Provide the [X, Y] coordinate of the cell's center where the given text is located.  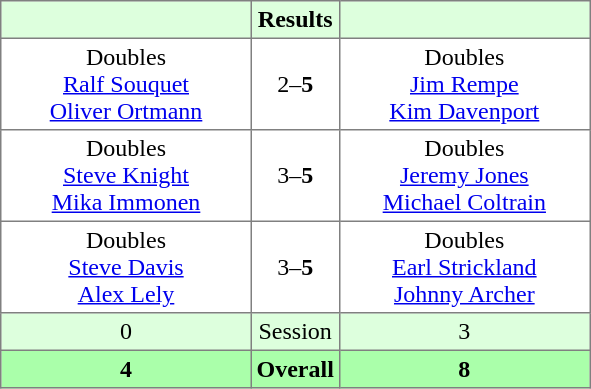
4 [126, 369]
DoublesEarl StricklandJohnny Archer [464, 267]
DoublesRalf SouquetOliver Ortmann [126, 84]
3 [464, 332]
DoublesSteve DavisAlex Lely [126, 267]
Results [295, 20]
DoublesJim RempeKim Davenport [464, 84]
Session [295, 332]
DoublesJeremy JonesMichael Coltrain [464, 176]
2–5 [295, 84]
8 [464, 369]
Overall [295, 369]
0 [126, 332]
DoublesSteve KnightMika Immonen [126, 176]
